For the text-containing cell, return its midpoint in (x, y) coordinate format. 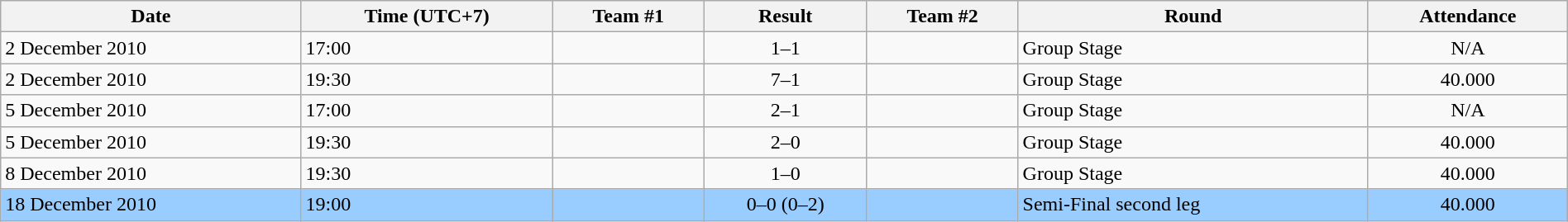
2–1 (786, 111)
19:00 (427, 205)
1–0 (786, 173)
Attendance (1467, 17)
Team #1 (629, 17)
Team #2 (943, 17)
7–1 (786, 79)
2–0 (786, 142)
Result (786, 17)
18 December 2010 (151, 205)
Date (151, 17)
Semi-Final second leg (1193, 205)
8 December 2010 (151, 173)
0–0 (0–2) (786, 205)
Round (1193, 17)
Time (UTC+7) (427, 17)
1–1 (786, 48)
